Return the [X, Y] coordinate for the center point of the cell that contains the specified text.  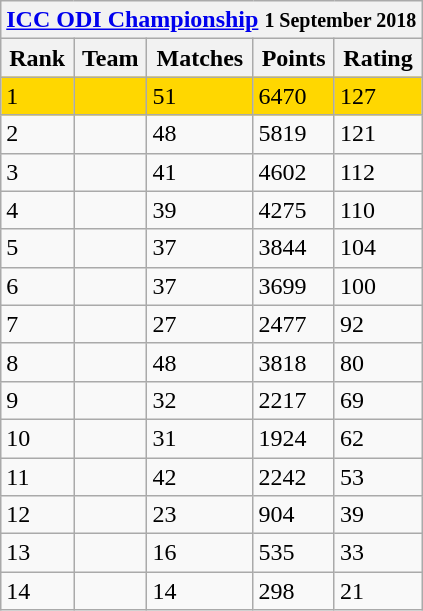
5819 [294, 134]
3818 [294, 362]
53 [378, 477]
112 [378, 172]
2 [38, 134]
69 [378, 400]
23 [200, 515]
42 [200, 477]
6 [38, 286]
110 [378, 210]
6470 [294, 96]
62 [378, 438]
5 [38, 248]
11 [38, 477]
298 [294, 591]
104 [378, 248]
21 [378, 591]
Rating [378, 58]
127 [378, 96]
8 [38, 362]
4 [38, 210]
33 [378, 553]
4275 [294, 210]
3 [38, 172]
535 [294, 553]
12 [38, 515]
16 [200, 553]
3844 [294, 248]
7 [38, 324]
ICC ODI Championship 1 September 2018 [212, 20]
51 [200, 96]
121 [378, 134]
2477 [294, 324]
41 [200, 172]
31 [200, 438]
9 [38, 400]
100 [378, 286]
Points [294, 58]
904 [294, 515]
27 [200, 324]
2242 [294, 477]
10 [38, 438]
3699 [294, 286]
4602 [294, 172]
Team [110, 58]
2217 [294, 400]
32 [200, 400]
92 [378, 324]
Rank [38, 58]
13 [38, 553]
1 [38, 96]
Matches [200, 58]
80 [378, 362]
1924 [294, 438]
